Search for the cell housing the specified text and yield its [x, y] center coordinate. 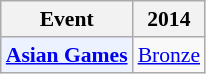
Event [67, 19]
Asian Games [67, 55]
Bronze [169, 55]
2014 [169, 19]
